Provide the [X, Y] coordinate of the cell's center where the given text is located.  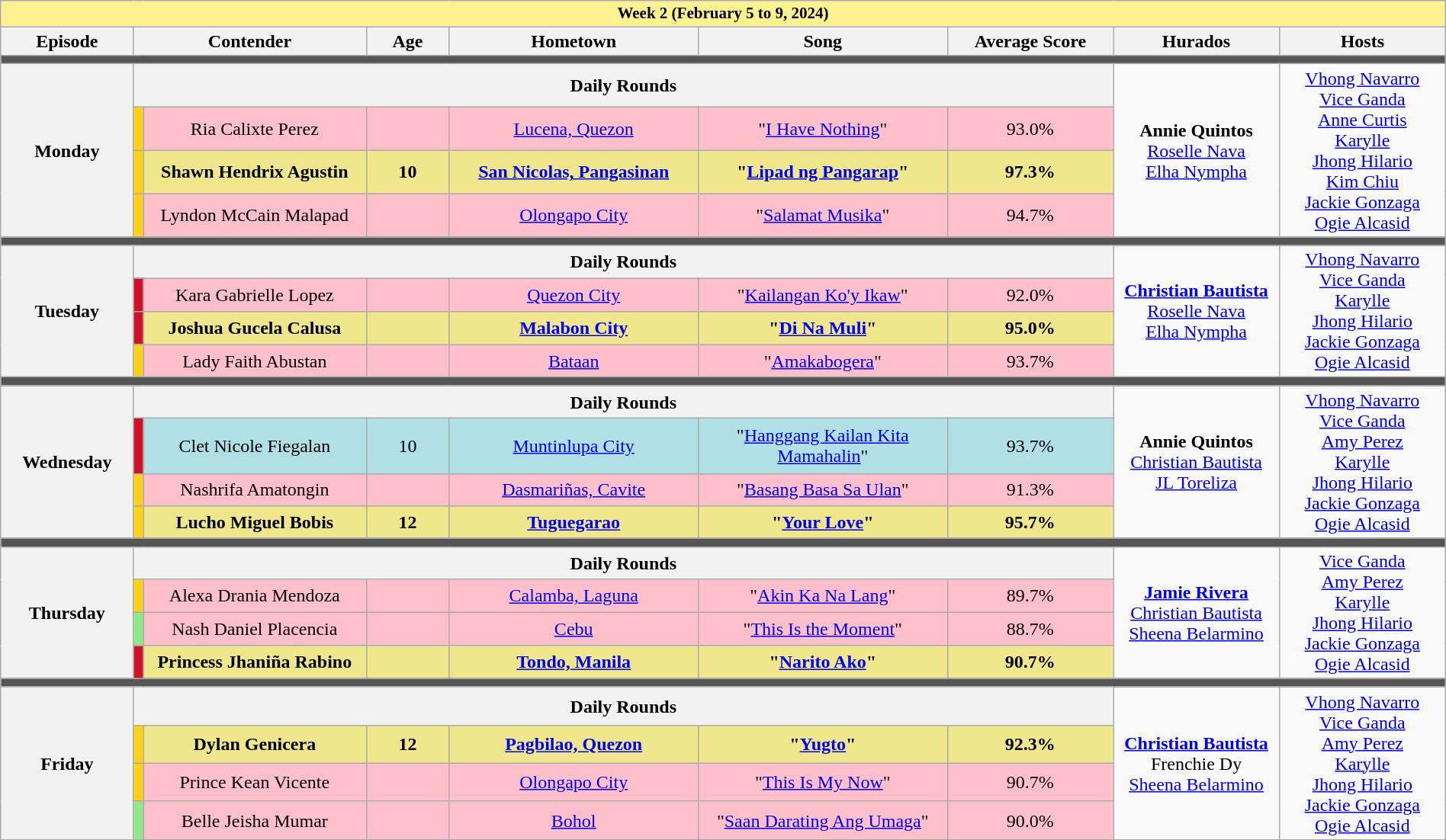
"Saan Darating Ang Umaga" [822, 820]
Quezon City [574, 294]
Dylan Genicera [255, 744]
Kara Gabrielle Lopez [255, 294]
Joshua Gucela Calusa [255, 328]
Tuesday [67, 311]
Shawn Hendrix Agustin [255, 172]
"Amakabogera" [822, 361]
Vice GandaAmy PerezKarylleJhong HilarioJackie GonzagaOgie Alcasid [1362, 613]
"This Is the Moment" [822, 630]
Lucho Miguel Bobis [255, 523]
Average Score [1030, 41]
94.7% [1030, 215]
Age [407, 41]
Alexa Drania Mendoza [255, 596]
Pagbilao, Quezon [574, 744]
Belle Jeisha Mumar [255, 820]
Nash Daniel Placencia [255, 630]
"Your Love" [822, 523]
Cebu [574, 630]
Lucena, Quezon [574, 130]
90.0% [1030, 820]
91.3% [1030, 489]
Christian BautistaFrenchie DySheena Belarmino [1197, 763]
95.7% [1030, 523]
"Hanggang Kailan Kita Mamahalin" [822, 445]
"Salamat Musika" [822, 215]
Calamba, Laguna [574, 596]
"Basang Basa Sa Ulan" [822, 489]
"Yugto" [822, 744]
Lady Faith Abustan [255, 361]
Nashrifa Amatongin [255, 489]
"Akin Ka Na Lang" [822, 596]
"Kailangan Ko'y Ikaw" [822, 294]
"Di Na Muli" [822, 328]
Bohol [574, 820]
Dasmariñas, Cavite [574, 489]
Vhong NavarroVice GandaKarylleJhong HilarioJackie GonzagaOgie Alcasid [1362, 311]
Annie QuintosRoselle NavaElha Nympha [1197, 151]
Muntinlupa City [574, 445]
Tondo, Manila [574, 662]
Contender [250, 41]
Thursday [67, 613]
Song [822, 41]
Vhong NavarroVice GandaAnne CurtisKarylleJhong HilarioKim ChiuJackie GonzagaOgie Alcasid [1362, 151]
88.7% [1030, 630]
"This Is My Now" [822, 782]
Wednesday [67, 462]
Hosts [1362, 41]
Monday [67, 151]
"I Have Nothing" [822, 130]
Episode [67, 41]
Tuguegarao [574, 523]
92.0% [1030, 294]
Princess Jhaniña Rabino [255, 662]
"Narito Ako" [822, 662]
Friday [67, 763]
89.7% [1030, 596]
Week 2 (February 5 to 9, 2024) [723, 14]
Clet Nicole Fiegalan [255, 445]
95.0% [1030, 328]
Prince Kean Vicente [255, 782]
San Nicolas, Pangasinan [574, 172]
Lyndon McCain Malapad [255, 215]
Hometown [574, 41]
92.3% [1030, 744]
Ria Calixte Perez [255, 130]
97.3% [1030, 172]
Bataan [574, 361]
Hurados [1197, 41]
Christian BautistaRoselle NavaElha Nympha [1197, 311]
Jamie RiveraChristian BautistaSheena Belarmino [1197, 613]
"Lipad ng Pangarap" [822, 172]
Annie QuintosChristian BautistaJL Toreliza [1197, 462]
Malabon City [574, 328]
93.0% [1030, 130]
